Return the [X, Y] coordinate for the center point of the cell that contains the specified text.  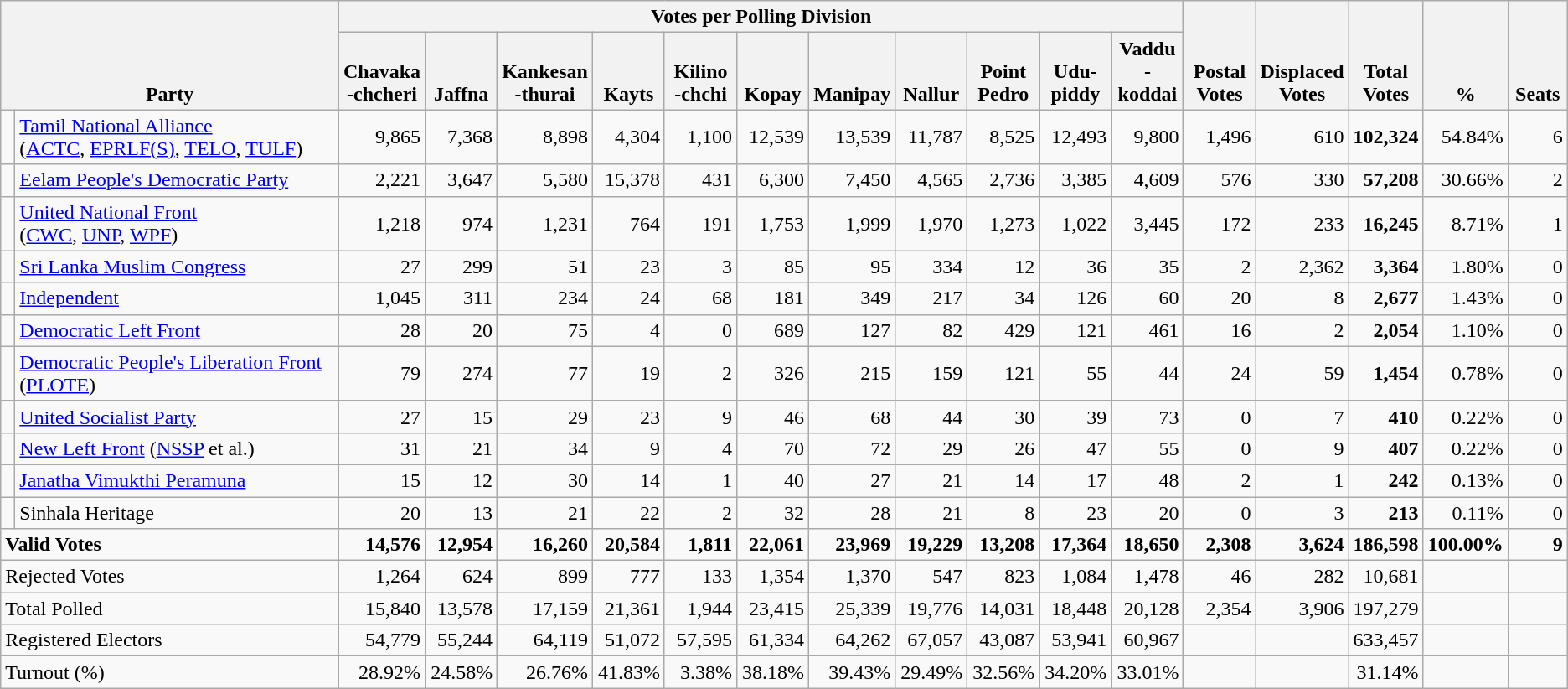
1,496 [1220, 137]
777 [628, 577]
Tamil National Alliance(ACTC, EPRLF(S), TELO, TULF) [178, 137]
55,244 [462, 640]
1,478 [1148, 577]
6,300 [773, 180]
Registered Electors [170, 640]
974 [462, 223]
60,967 [1148, 640]
Kayts [628, 71]
19,776 [931, 609]
Total Polled [170, 609]
213 [1385, 512]
12,493 [1075, 137]
61,334 [773, 640]
100.00% [1466, 545]
64,119 [545, 640]
24.58% [462, 672]
41.83% [628, 672]
1,811 [700, 545]
Democratic People's Liberation Front (PLOTE) [178, 374]
102,324 [1385, 137]
Manipay [853, 71]
67,057 [931, 640]
22,061 [773, 545]
126 [1075, 298]
31.14% [1385, 672]
12,539 [773, 137]
17 [1075, 480]
38.18% [773, 672]
64,262 [853, 640]
1,454 [1385, 374]
United Socialist Party [178, 417]
1,100 [700, 137]
242 [1385, 480]
Jaffna [462, 71]
95 [853, 267]
82 [931, 330]
Eelam People's Democratic Party [178, 180]
1,370 [853, 577]
8,525 [1003, 137]
191 [700, 223]
Votes per Polling Division [761, 17]
1,084 [1075, 577]
Democratic Left Front [178, 330]
1,944 [700, 609]
334 [931, 267]
13 [462, 512]
Chavaka-chcheri [382, 71]
9,800 [1148, 137]
39 [1075, 417]
13,208 [1003, 545]
54.84% [1466, 137]
Kilino-chchi [700, 71]
2,054 [1385, 330]
21,361 [628, 609]
Nallur [931, 71]
32.56% [1003, 672]
39.43% [853, 672]
431 [700, 180]
Kopay [773, 71]
764 [628, 223]
73 [1148, 417]
234 [545, 298]
1,354 [773, 577]
12,954 [462, 545]
1,753 [773, 223]
326 [773, 374]
18,448 [1075, 609]
299 [462, 267]
186,598 [1385, 545]
17,159 [545, 609]
35 [1148, 267]
22 [628, 512]
0.13% [1466, 480]
Rejected Votes [170, 577]
18,650 [1148, 545]
33.01% [1148, 672]
2,221 [382, 180]
79 [382, 374]
72 [853, 448]
Sinhala Heritage [178, 512]
DisplacedVotes [1302, 55]
3.38% [700, 672]
23,415 [773, 609]
29.49% [931, 672]
8.71% [1466, 223]
11,787 [931, 137]
16,245 [1385, 223]
610 [1302, 137]
26 [1003, 448]
10,681 [1385, 577]
43,087 [1003, 640]
26.76% [545, 672]
4,304 [628, 137]
576 [1220, 180]
1,264 [382, 577]
Total Votes [1385, 55]
689 [773, 330]
274 [462, 374]
51,072 [628, 640]
77 [545, 374]
429 [1003, 330]
7,450 [853, 180]
16 [1220, 330]
60 [1148, 298]
1,273 [1003, 223]
282 [1302, 577]
2,677 [1385, 298]
13,539 [853, 137]
233 [1302, 223]
United National Front(CWC, UNP, WPF) [178, 223]
Udu-piddy [1075, 71]
34.20% [1075, 672]
0.11% [1466, 512]
Valid Votes [170, 545]
127 [853, 330]
25,339 [853, 609]
2,354 [1220, 609]
1.43% [1466, 298]
159 [931, 374]
13,578 [462, 609]
2,736 [1003, 180]
48 [1148, 480]
311 [462, 298]
14,031 [1003, 609]
1.80% [1466, 267]
40 [773, 480]
633,457 [1385, 640]
1.10% [1466, 330]
57,208 [1385, 180]
8,898 [545, 137]
330 [1302, 180]
410 [1385, 417]
85 [773, 267]
2,308 [1220, 545]
20,584 [628, 545]
59 [1302, 374]
PointPedro [1003, 71]
547 [931, 577]
7,368 [462, 137]
20,128 [1148, 609]
1,999 [853, 223]
3,647 [462, 180]
3,364 [1385, 267]
2,362 [1302, 267]
624 [462, 577]
5,580 [545, 180]
17,364 [1075, 545]
53,941 [1075, 640]
15,378 [628, 180]
0.78% [1466, 374]
4,565 [931, 180]
19 [628, 374]
23,969 [853, 545]
3,624 [1302, 545]
Vaddu-koddai [1148, 71]
172 [1220, 223]
3,906 [1302, 609]
75 [545, 330]
30.66% [1466, 180]
Sri Lanka Muslim Congress [178, 267]
407 [1385, 448]
7 [1302, 417]
3,445 [1148, 223]
47 [1075, 448]
1,218 [382, 223]
899 [545, 577]
Kankesan-thurai [545, 71]
823 [1003, 577]
Independent [178, 298]
1,231 [545, 223]
28.92% [382, 672]
57,595 [700, 640]
36 [1075, 267]
1,970 [931, 223]
217 [931, 298]
16,260 [545, 545]
Seats [1538, 55]
9,865 [382, 137]
19,229 [931, 545]
6 [1538, 137]
215 [853, 374]
54,779 [382, 640]
1,022 [1075, 223]
4,609 [1148, 180]
31 [382, 448]
349 [853, 298]
197,279 [1385, 609]
461 [1148, 330]
% [1466, 55]
181 [773, 298]
133 [700, 577]
New Left Front (NSSP et al.) [178, 448]
70 [773, 448]
PostalVotes [1220, 55]
32 [773, 512]
1,045 [382, 298]
Janatha Vimukthi Peramuna [178, 480]
Turnout (%) [170, 672]
51 [545, 267]
14,576 [382, 545]
Party [170, 55]
15,840 [382, 609]
3,385 [1075, 180]
